From the cell containing the given text, extract its center point as (x, y) coordinate. 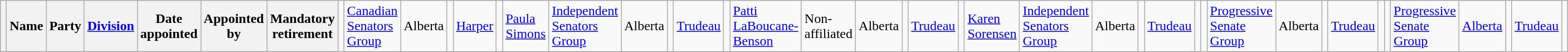
Party (65, 26)
Non-affiliated (828, 26)
Division (110, 26)
Patti LaBoucane-Benson (766, 26)
Harper (475, 26)
Name (27, 26)
Paula Simons (526, 26)
Date appointed (169, 26)
Canadian Senators Group (372, 26)
Appointed by (234, 26)
Mandatory retirement (302, 26)
Karen Sorensen (992, 26)
